Return the [X, Y] coordinate for the center point of the cell that contains the specified text.  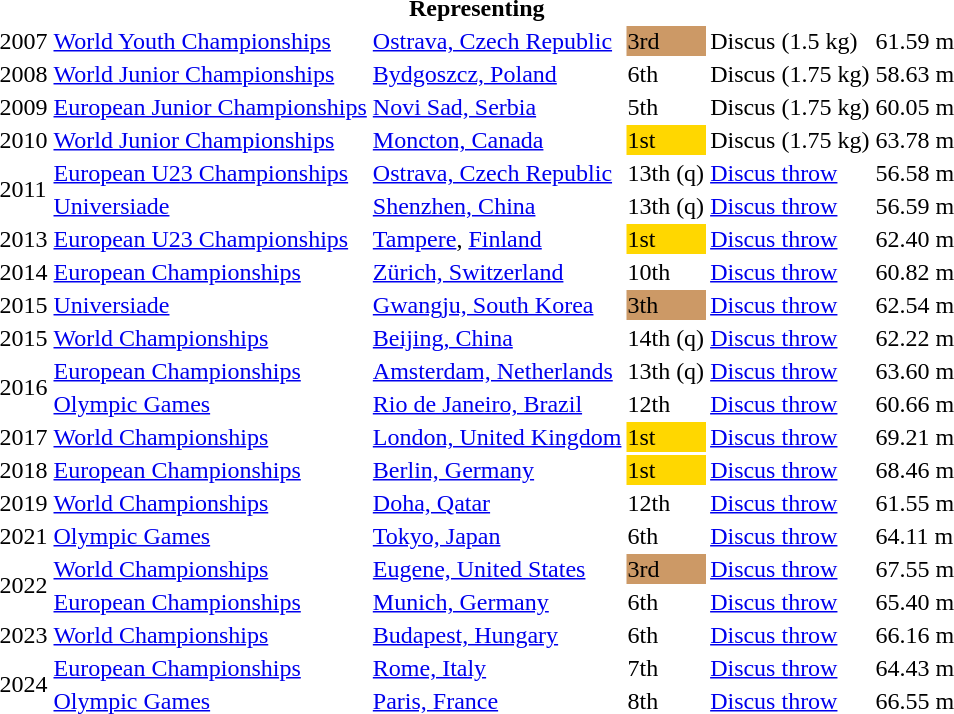
Rome, Italy [497, 668]
3th [666, 305]
Berlin, Germany [497, 470]
European Junior Championships [210, 107]
14th (q) [666, 338]
Shenzhen, China [497, 206]
London, United Kingdom [497, 437]
Munich, Germany [497, 602]
Doha, Qatar [497, 503]
Bydgoszcz, Poland [497, 74]
7th [666, 668]
Tokyo, Japan [497, 536]
World Youth Championships [210, 41]
Rio de Janeiro, Brazil [497, 404]
Novi Sad, Serbia [497, 107]
Discus (1.5 kg) [790, 41]
Eugene, United States [497, 569]
Zürich, Switzerland [497, 272]
Beijing, China [497, 338]
Budapest, Hungary [497, 635]
Gwangju, South Korea [497, 305]
Tampere, Finland [497, 239]
10th [666, 272]
5th [666, 107]
Moncton, Canada [497, 140]
Amsterdam, Netherlands [497, 371]
